From the cell containing the given text, extract its center point as (x, y) coordinate. 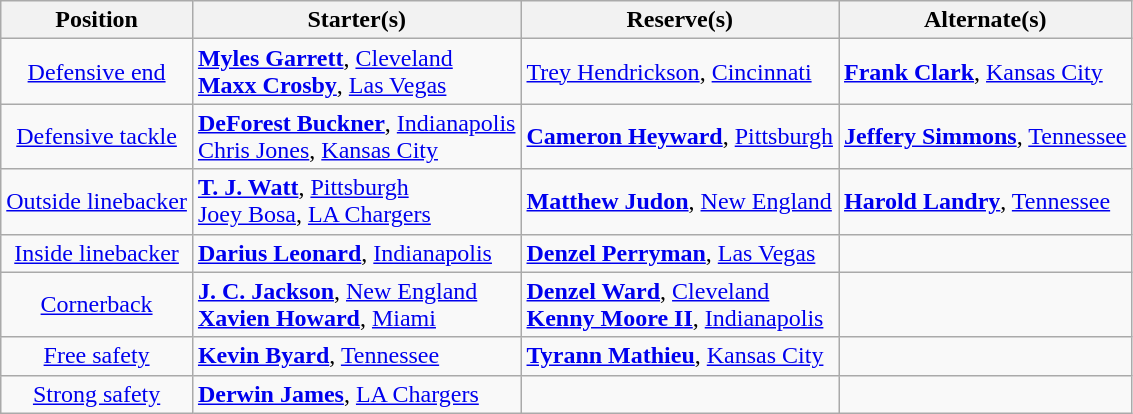
Outside linebacker (97, 202)
J. C. Jackson, New England Xavien Howard, Miami (356, 304)
Starter(s) (356, 20)
Defensive tackle (97, 136)
Reserve(s) (680, 20)
Alternate(s) (985, 20)
T. J. Watt, Pittsburgh Joey Bosa, LA Chargers (356, 202)
Free safety (97, 356)
Cameron Heyward, Pittsburgh (680, 136)
Kevin Byard, Tennessee (356, 356)
Matthew Judon, New England (680, 202)
Cornerback (97, 304)
Strong safety (97, 394)
Tyrann Mathieu, Kansas City (680, 356)
Defensive end (97, 72)
Darius Leonard, Indianapolis (356, 253)
Inside linebacker (97, 253)
Jeffery Simmons, Tennessee (985, 136)
Denzel Perryman, Las Vegas (680, 253)
Harold Landry, Tennessee (985, 202)
Derwin James, LA Chargers (356, 394)
Myles Garrett, Cleveland Maxx Crosby, Las Vegas (356, 72)
Frank Clark, Kansas City (985, 72)
Trey Hendrickson, Cincinnati (680, 72)
DeForest Buckner, Indianapolis Chris Jones, Kansas City (356, 136)
Denzel Ward, Cleveland Kenny Moore II, Indianapolis (680, 304)
Position (97, 20)
